Extract the [x, y] coordinate from the center of the cell holding the provided text.  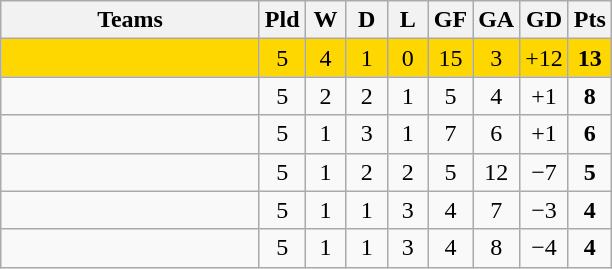
GA [496, 20]
GF [450, 20]
L [408, 20]
12 [496, 172]
Teams [130, 20]
0 [408, 58]
+12 [544, 58]
W [326, 20]
13 [590, 58]
Pts [590, 20]
Pld [282, 20]
15 [450, 58]
−7 [544, 172]
−3 [544, 210]
−4 [544, 248]
D [366, 20]
GD [544, 20]
